Identify which cell holds the provided text, then report its [X, Y] central coordinate. 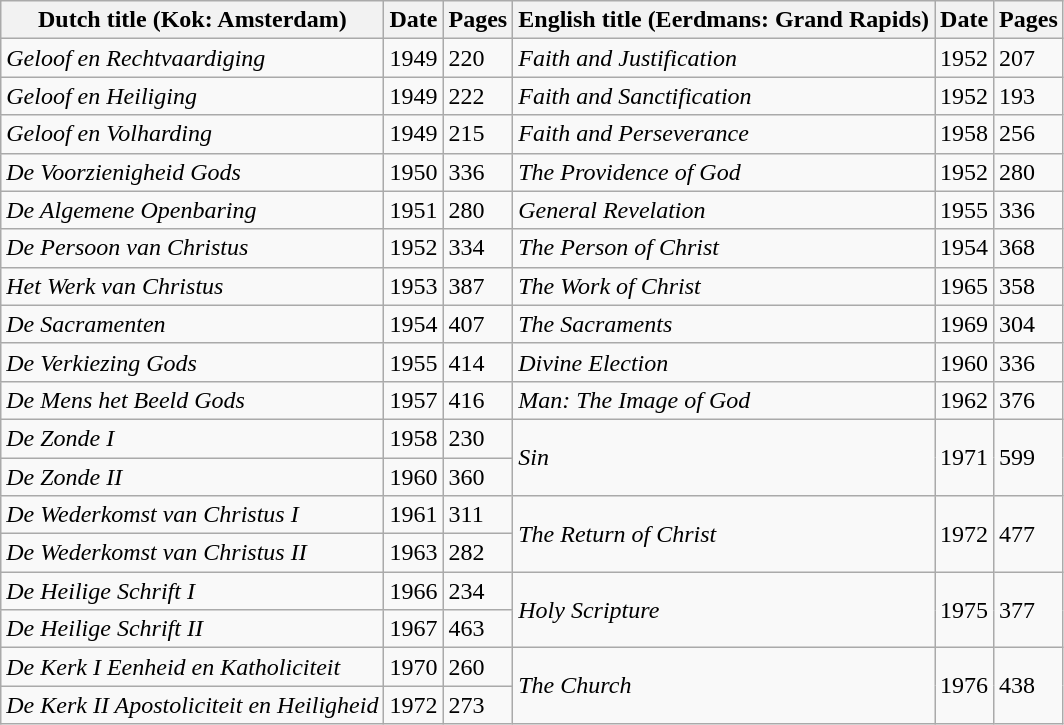
1969 [964, 324]
220 [478, 58]
De Zonde I [192, 438]
282 [478, 553]
The Church [724, 686]
Geloof en Volharding [192, 134]
1967 [414, 629]
De Verkiezing Gods [192, 362]
1966 [414, 591]
De Voorzienigheid Gods [192, 172]
The Work of Christ [724, 286]
256 [1029, 134]
222 [478, 96]
1963 [414, 553]
Faith and Justification [724, 58]
Geloof en Rechtvaardiging [192, 58]
De Wederkomst van Christus I [192, 515]
360 [478, 477]
358 [1029, 286]
De Algemene Openbaring [192, 210]
General Revelation [724, 210]
1951 [414, 210]
234 [478, 591]
Sin [724, 457]
376 [1029, 400]
1953 [414, 286]
599 [1029, 457]
The Sacraments [724, 324]
230 [478, 438]
1961 [414, 515]
215 [478, 134]
The Return of Christ [724, 534]
1957 [414, 400]
1965 [964, 286]
207 [1029, 58]
463 [478, 629]
407 [478, 324]
1970 [414, 667]
377 [1029, 610]
414 [478, 362]
273 [478, 705]
1976 [964, 686]
311 [478, 515]
416 [478, 400]
De Kerk II Apostoliciteit en Heiligheid [192, 705]
De Heilige Schrift I [192, 591]
1975 [964, 610]
Geloof en Heiliging [192, 96]
193 [1029, 96]
1962 [964, 400]
Dutch title (Kok: Amsterdam) [192, 20]
438 [1029, 686]
De Zonde II [192, 477]
De Mens het Beeld Gods [192, 400]
387 [478, 286]
Het Werk van Christus [192, 286]
English title (Eerdmans: Grand Rapids) [724, 20]
The Providence of God [724, 172]
Divine Election [724, 362]
Faith and Sanctification [724, 96]
De Kerk I Eenheid en Katholiciteit [192, 667]
De Wederkomst van Christus II [192, 553]
Faith and Perseverance [724, 134]
334 [478, 248]
De Heilige Schrift II [192, 629]
477 [1029, 534]
1950 [414, 172]
Man: The Image of God [724, 400]
368 [1029, 248]
260 [478, 667]
Holy Scripture [724, 610]
1971 [964, 457]
De Sacramenten [192, 324]
De Persoon van Christus [192, 248]
304 [1029, 324]
The Person of Christ [724, 248]
